Identify which cell holds the provided text, then report its [X, Y] central coordinate. 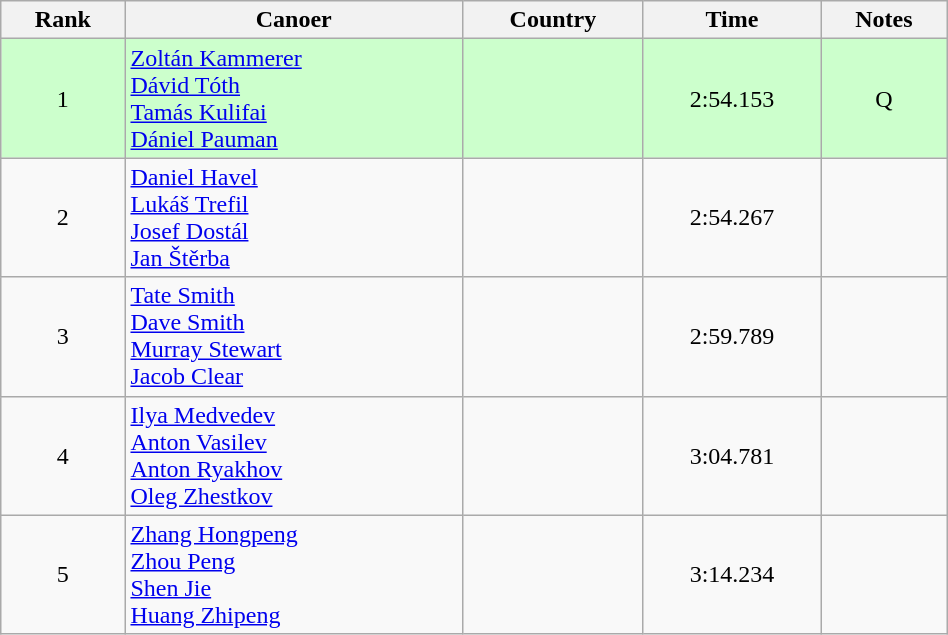
2:54.153 [732, 98]
Canoer [294, 20]
2:59.789 [732, 336]
Notes [884, 20]
Ilya MedvedevAnton VasilevAnton RyakhovOleg Zhestkov [294, 456]
Zoltán KammererDávid TóthTamás KulifaiDániel Pauman [294, 98]
3:04.781 [732, 456]
Q [884, 98]
Country [552, 20]
Rank [63, 20]
3 [63, 336]
2 [63, 218]
Time [732, 20]
2:54.267 [732, 218]
5 [63, 574]
Daniel HavelLukáš TrefilJosef DostálJan Štěrba [294, 218]
Zhang HongpengZhou PengShen JieHuang Zhipeng [294, 574]
1 [63, 98]
4 [63, 456]
3:14.234 [732, 574]
Tate SmithDave SmithMurray StewartJacob Clear [294, 336]
